Provide the (X, Y) coordinate of the cell's center where the given text is located.  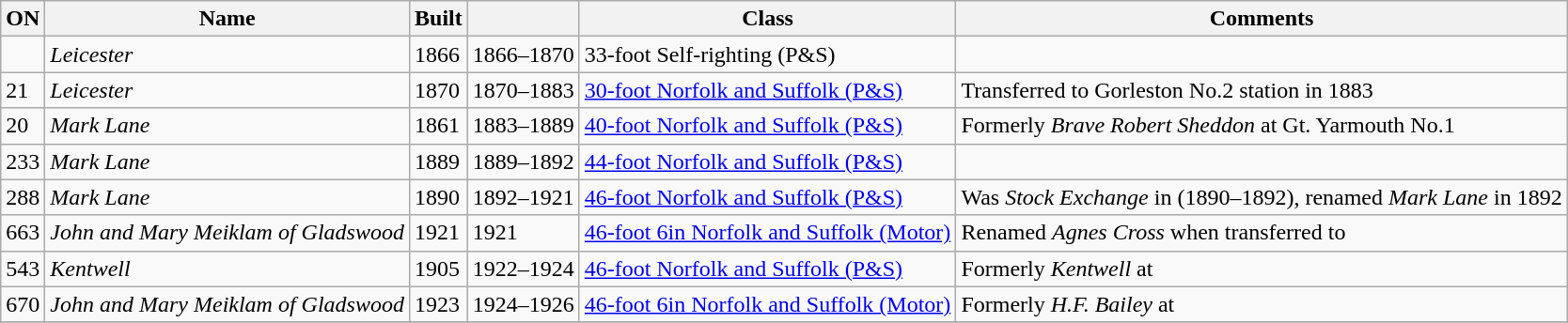
Renamed Agnes Cross when transferred to (1262, 233)
Name (227, 19)
1923 (438, 304)
Transferred to Gorleston No.2 station in 1883 (1262, 90)
Formerly Brave Robert Sheddon at Gt. Yarmouth No.1 (1262, 126)
1892–1921 (523, 197)
Was Stock Exchange in (1890–1892), renamed Mark Lane in 1892 (1262, 197)
1861 (438, 126)
40-foot Norfolk and Suffolk (P&S) (767, 126)
44-foot Norfolk and Suffolk (P&S) (767, 161)
33-foot Self-righting (P&S) (767, 54)
1922–1924 (523, 269)
1889 (438, 161)
1905 (438, 269)
1883–1889 (523, 126)
Formerly Kentwell at (1262, 269)
663 (23, 233)
1866–1870 (523, 54)
21 (23, 90)
1866 (438, 54)
1870 (438, 90)
288 (23, 197)
20 (23, 126)
233 (23, 161)
Built (438, 19)
670 (23, 304)
1870–1883 (523, 90)
Kentwell (227, 269)
Comments (1262, 19)
Formerly H.F. Bailey at (1262, 304)
1889–1892 (523, 161)
30-foot Norfolk and Suffolk (P&S) (767, 90)
543 (23, 269)
1924–1926 (523, 304)
Class (767, 19)
1890 (438, 197)
ON (23, 19)
